Capture the cell that displays the provided text and extract its (x, y) central coordinate. 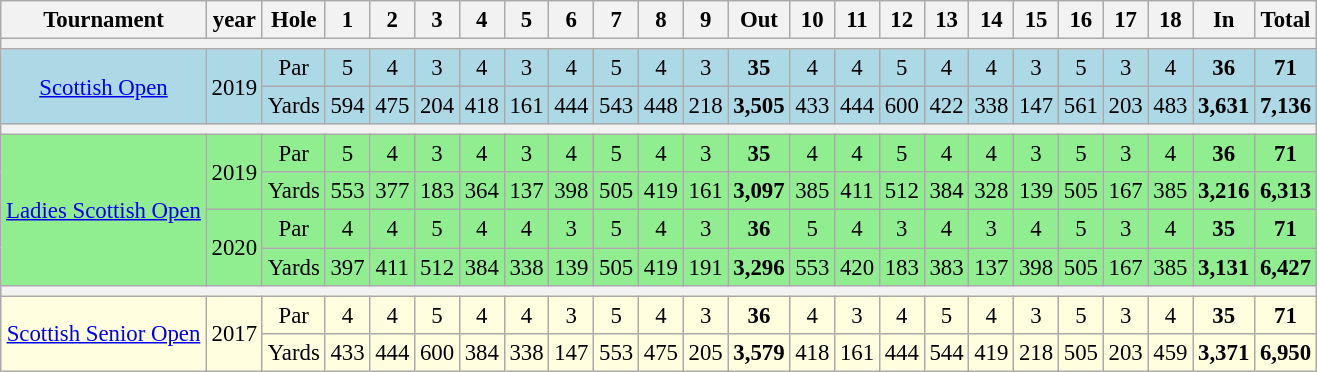
3,097 (759, 191)
328 (992, 191)
13 (946, 20)
448 (660, 106)
1 (348, 20)
17 (1126, 20)
Ladies Scottish Open (104, 210)
year (234, 20)
377 (392, 191)
2017 (234, 334)
3,131 (1224, 267)
397 (348, 267)
18 (1170, 20)
2020 (234, 248)
9 (706, 20)
2 (392, 20)
594 (348, 106)
7,136 (1286, 106)
16 (1080, 20)
3,296 (759, 267)
Scottish Open (104, 86)
420 (858, 267)
459 (1170, 352)
11 (858, 20)
12 (902, 20)
6 (572, 20)
543 (616, 106)
Hole (294, 20)
15 (1036, 20)
Total (1286, 20)
7 (616, 20)
14 (992, 20)
205 (706, 352)
204 (438, 106)
561 (1080, 106)
3,216 (1224, 191)
364 (482, 191)
Tournament (104, 20)
10 (812, 20)
In (1224, 20)
3,371 (1224, 352)
Out (759, 20)
8 (660, 20)
6,427 (1286, 267)
Scottish Senior Open (104, 334)
191 (706, 267)
483 (1170, 106)
422 (946, 106)
544 (946, 352)
3,505 (759, 106)
6,950 (1286, 352)
3,631 (1224, 106)
6,313 (1286, 191)
3,579 (759, 352)
383 (946, 267)
